Provide the [X, Y] coordinate of the cell's center where the given text is located.  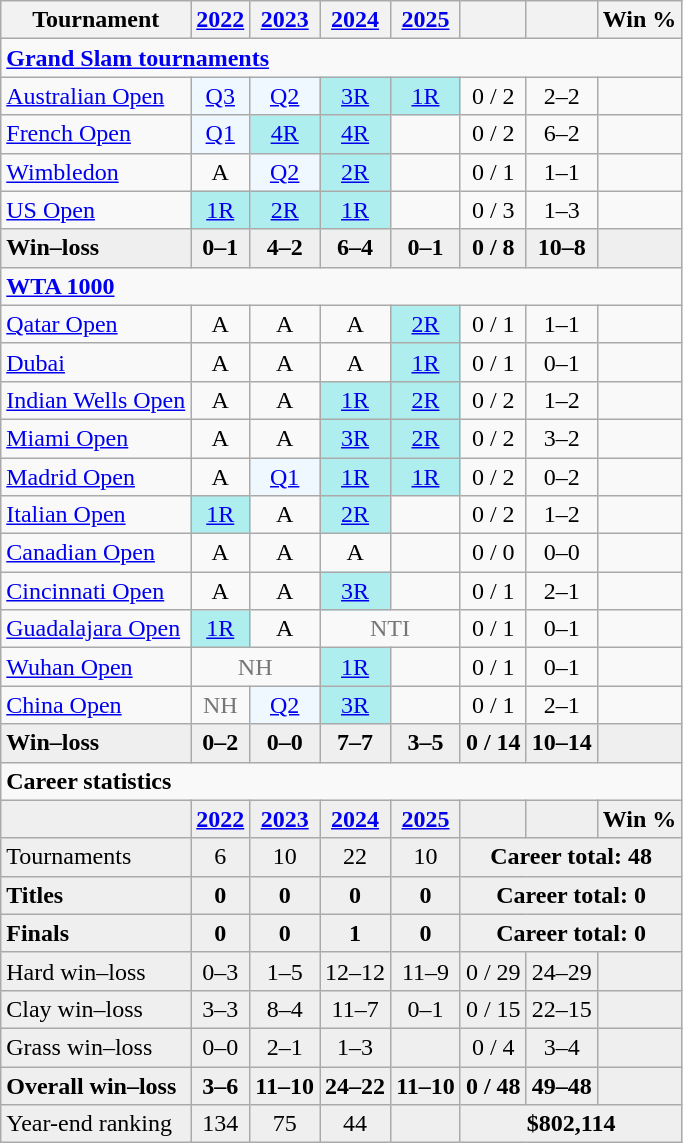
Cincinnati Open [96, 591]
Q3 [220, 96]
$802,114 [570, 1124]
Qatar Open [96, 324]
0 / 3 [493, 210]
0 / 0 [493, 553]
Grand Slam tournaments [342, 58]
0 / 15 [493, 1009]
6–4 [356, 248]
3–4 [562, 1047]
24–29 [562, 971]
49–48 [562, 1085]
Hard win–loss [96, 971]
1–5 [285, 971]
China Open [96, 705]
Wuhan Open [96, 667]
Tournaments [96, 857]
Wimbledon [96, 172]
Indian Wells Open [96, 400]
NTI [390, 629]
7–7 [356, 743]
Dubai [96, 362]
Grass win–loss [96, 1047]
Miami Open [96, 438]
10–8 [562, 248]
0 / 8 [493, 248]
Guadalajara Open [96, 629]
6–2 [562, 134]
Madrid Open [96, 477]
WTA 1000 [342, 286]
4–2 [285, 248]
22–15 [562, 1009]
134 [220, 1124]
44 [356, 1124]
0 / 29 [493, 971]
0–3 [220, 971]
Clay win–loss [96, 1009]
Australian Open [96, 96]
24–22 [356, 1085]
Year-end ranking [96, 1124]
75 [285, 1124]
Finals [96, 933]
8–4 [285, 1009]
12–12 [356, 971]
3–5 [426, 743]
3–6 [220, 1085]
0 / 4 [493, 1047]
Career total: 48 [570, 857]
Italian Open [96, 515]
0 / 48 [493, 1085]
Tournament [96, 20]
Career statistics [342, 781]
0 / 14 [493, 743]
2–2 [562, 96]
Canadian Open [96, 553]
22 [356, 857]
3–3 [220, 1009]
11–7 [356, 1009]
6 [220, 857]
1 [356, 933]
Overall win–loss [96, 1085]
French Open [96, 134]
US Open [96, 210]
10–14 [562, 743]
3–2 [562, 438]
Titles [96, 895]
11–9 [426, 971]
